Find where the given text appears and provide that cell's center as (X, Y) coordinate. 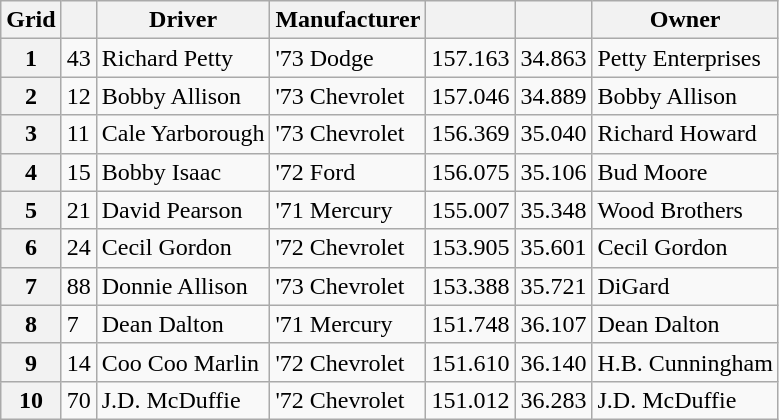
Driver (183, 20)
'73 Dodge (348, 58)
2 (31, 96)
35.601 (554, 248)
34.863 (554, 58)
3 (31, 134)
DiGard (685, 286)
Petty Enterprises (685, 58)
12 (78, 96)
35.348 (554, 210)
36.107 (554, 324)
35.721 (554, 286)
151.748 (470, 324)
Manufacturer (348, 20)
9 (31, 362)
'72 Ford (348, 172)
1 (31, 58)
Wood Brothers (685, 210)
34.889 (554, 96)
36.140 (554, 362)
155.007 (470, 210)
Cale Yarborough (183, 134)
11 (78, 134)
10 (31, 400)
36.283 (554, 400)
151.012 (470, 400)
15 (78, 172)
Bud Moore (685, 172)
H.B. Cunningham (685, 362)
153.388 (470, 286)
Richard Petty (183, 58)
Coo Coo Marlin (183, 362)
153.905 (470, 248)
35.040 (554, 134)
151.610 (470, 362)
14 (78, 362)
43 (78, 58)
35.106 (554, 172)
Donnie Allison (183, 286)
156.369 (470, 134)
6 (31, 248)
4 (31, 172)
Richard Howard (685, 134)
70 (78, 400)
5 (31, 210)
157.163 (470, 58)
Bobby Isaac (183, 172)
24 (78, 248)
156.075 (470, 172)
88 (78, 286)
157.046 (470, 96)
Grid (31, 20)
David Pearson (183, 210)
Owner (685, 20)
21 (78, 210)
8 (31, 324)
